Pinpoint the cell where the given text exists, returning its [X, Y] midpoint coordinate. 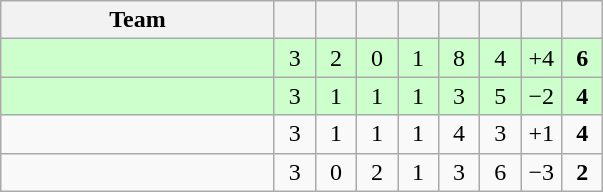
−2 [542, 96]
+4 [542, 58]
Team [138, 20]
−3 [542, 172]
8 [460, 58]
5 [500, 96]
+1 [542, 134]
